Identify which cell holds the provided text, then report its [X, Y] central coordinate. 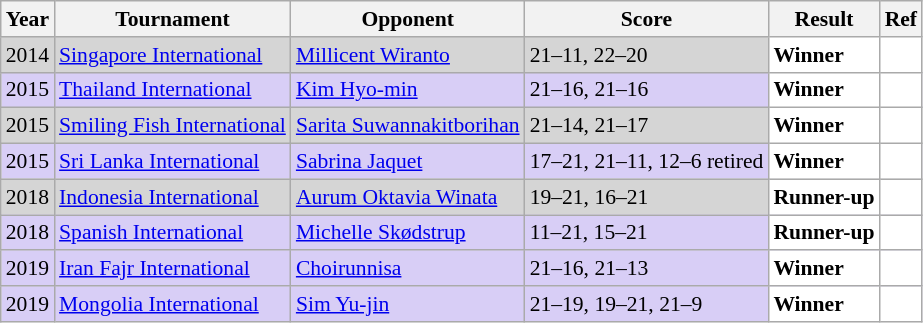
Year [28, 19]
21–14, 21–17 [647, 126]
Choirunnisa [408, 269]
19–21, 16–21 [647, 197]
21–11, 22–20 [647, 55]
Iran Fajr International [172, 269]
21–16, 21–16 [647, 90]
Spanish International [172, 233]
Aurum Oktavia Winata [408, 197]
Score [647, 19]
Tournament [172, 19]
21–19, 19–21, 21–9 [647, 304]
Mongolia International [172, 304]
Opponent [408, 19]
2014 [28, 55]
Singapore International [172, 55]
Smiling Fish International [172, 126]
21–16, 21–13 [647, 269]
Result [824, 19]
Sim Yu-jin [408, 304]
Sarita Suwannakitborihan [408, 126]
Ref [901, 19]
Thailand International [172, 90]
17–21, 21–11, 12–6 retired [647, 162]
Michelle Skødstrup [408, 233]
Kim Hyo-min [408, 90]
Sri Lanka International [172, 162]
Sabrina Jaquet [408, 162]
Indonesia International [172, 197]
Millicent Wiranto [408, 55]
11–21, 15–21 [647, 233]
